For the text-containing cell, return its midpoint in (X, Y) coordinate format. 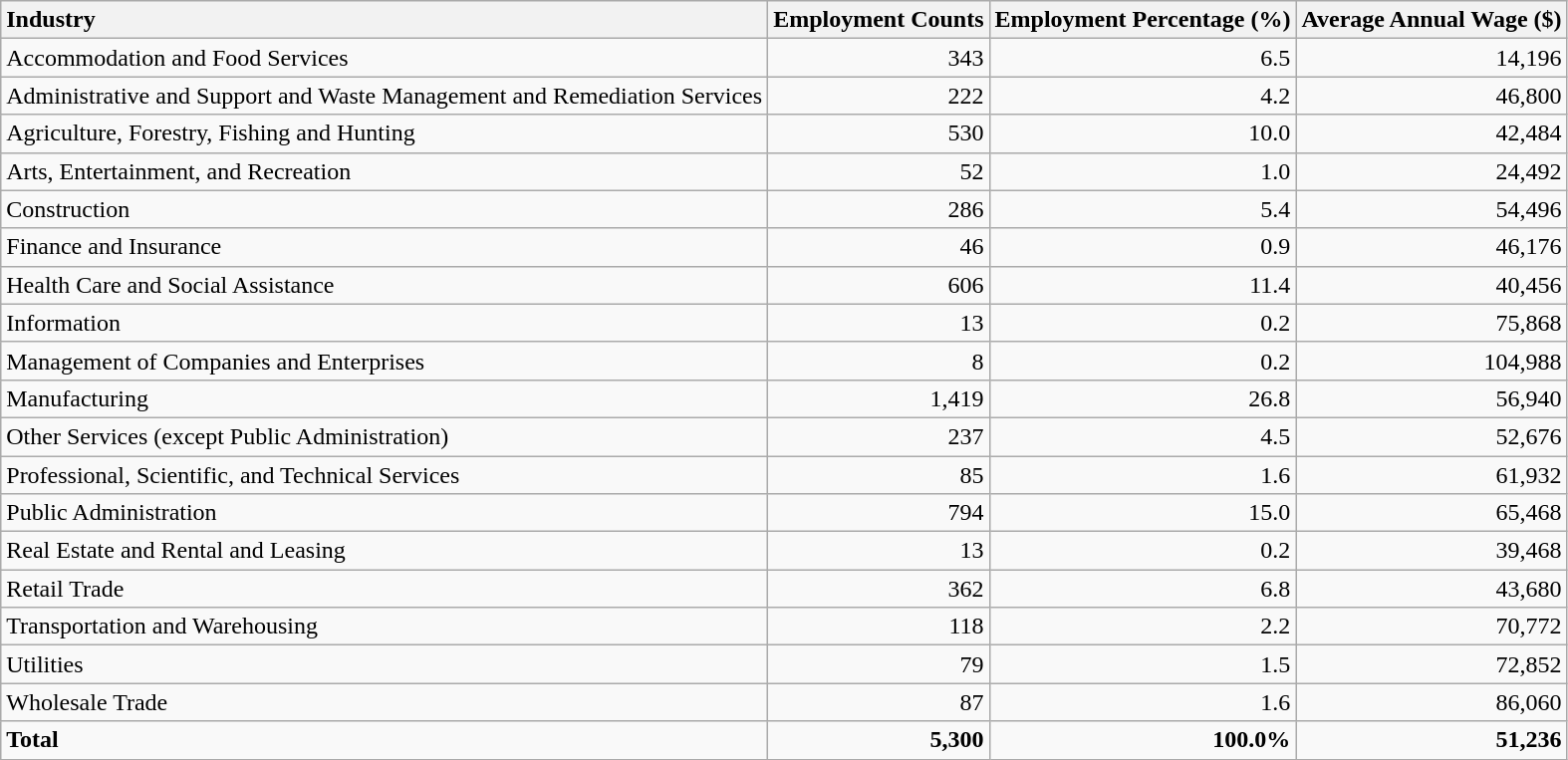
8 (879, 361)
5.4 (1143, 209)
Administrative and Support and Waste Management and Remediation Services (385, 96)
Public Administration (385, 513)
26.8 (1143, 398)
100.0% (1143, 740)
39,468 (1432, 551)
237 (879, 436)
Employment Percentage (%) (1143, 20)
Real Estate and Rental and Leasing (385, 551)
24,492 (1432, 171)
46 (879, 247)
794 (879, 513)
51,236 (1432, 740)
6.5 (1143, 58)
72,852 (1432, 664)
52 (879, 171)
Employment Counts (879, 20)
Total (385, 740)
42,484 (1432, 133)
87 (879, 702)
1.0 (1143, 171)
70,772 (1432, 627)
2.2 (1143, 627)
Arts, Entertainment, and Recreation (385, 171)
Other Services (except Public Administration) (385, 436)
11.4 (1143, 285)
Agriculture, Forestry, Fishing and Hunting (385, 133)
Finance and Insurance (385, 247)
10.0 (1143, 133)
52,676 (1432, 436)
4.5 (1143, 436)
1,419 (879, 398)
Manufacturing (385, 398)
Average Annual Wage ($) (1432, 20)
1.5 (1143, 664)
61,932 (1432, 475)
Industry (385, 20)
Construction (385, 209)
Transportation and Warehousing (385, 627)
43,680 (1432, 589)
Health Care and Social Assistance (385, 285)
5,300 (879, 740)
15.0 (1143, 513)
Utilities (385, 664)
104,988 (1432, 361)
Retail Trade (385, 589)
75,868 (1432, 323)
606 (879, 285)
86,060 (1432, 702)
14,196 (1432, 58)
6.8 (1143, 589)
54,496 (1432, 209)
0.9 (1143, 247)
530 (879, 133)
46,176 (1432, 247)
222 (879, 96)
Accommodation and Food Services (385, 58)
Information (385, 323)
85 (879, 475)
79 (879, 664)
40,456 (1432, 285)
Management of Companies and Enterprises (385, 361)
343 (879, 58)
118 (879, 627)
Wholesale Trade (385, 702)
362 (879, 589)
56,940 (1432, 398)
Professional, Scientific, and Technical Services (385, 475)
65,468 (1432, 513)
46,800 (1432, 96)
4.2 (1143, 96)
286 (879, 209)
